Determine the [x, y] coordinate at the center of the cell enclosing the given text.  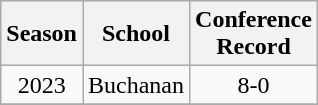
8-0 [254, 85]
Season [42, 34]
ConferenceRecord [254, 34]
2023 [42, 85]
Buchanan [136, 85]
School [136, 34]
